Return the [X, Y] coordinate for the center point of the cell that contains the specified text.  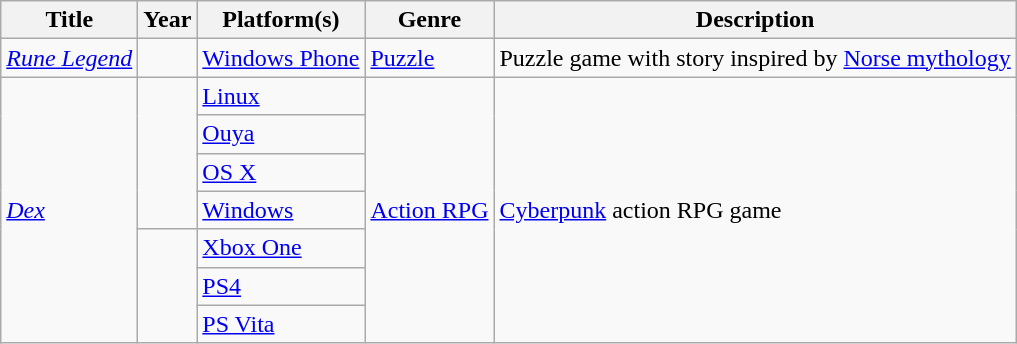
Dex [70, 210]
Puzzle [430, 58]
Windows [281, 210]
PS Vita [281, 324]
Rune Legend [70, 58]
Description [755, 20]
OS X [281, 172]
Year [168, 20]
PS4 [281, 286]
Ouya [281, 134]
Linux [281, 96]
Title [70, 20]
Cyberpunk action RPG game [755, 210]
Action RPG [430, 210]
Genre [430, 20]
Windows Phone [281, 58]
Puzzle game with story inspired by Norse mythology [755, 58]
Platform(s) [281, 20]
Xbox One [281, 248]
